Locate the cell with the specified text and output its (x, y) center coordinate. 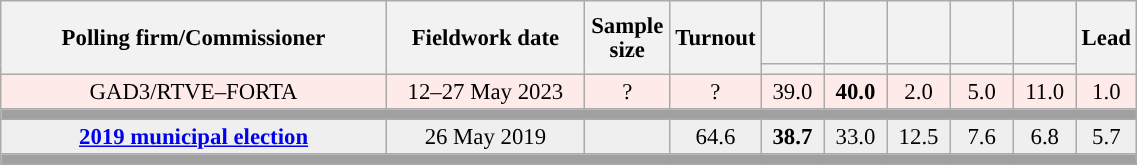
Fieldwork date (485, 38)
64.6 (716, 138)
12–27 May 2023 (485, 92)
1.0 (1106, 92)
2019 municipal election (194, 138)
7.6 (982, 138)
33.0 (856, 138)
5.7 (1106, 138)
GAD3/RTVE–FORTA (194, 92)
6.8 (1044, 138)
39.0 (792, 92)
11.0 (1044, 92)
38.7 (792, 138)
5.0 (982, 92)
12.5 (918, 138)
Polling firm/Commissioner (194, 38)
26 May 2019 (485, 138)
Sample size (627, 38)
Lead (1106, 38)
Turnout (716, 38)
40.0 (856, 92)
2.0 (918, 92)
